Extract the (x, y) coordinate from the center of the cell holding the provided text.  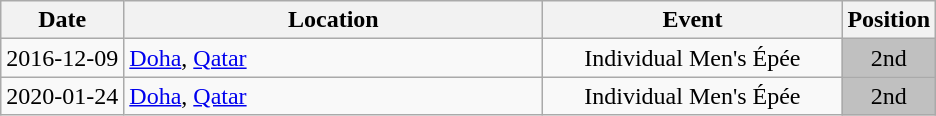
Event (692, 20)
2020-01-24 (62, 96)
Location (334, 20)
2016-12-09 (62, 58)
Date (62, 20)
Position (889, 20)
